Capture the cell that displays the provided text and extract its [x, y] central coordinate. 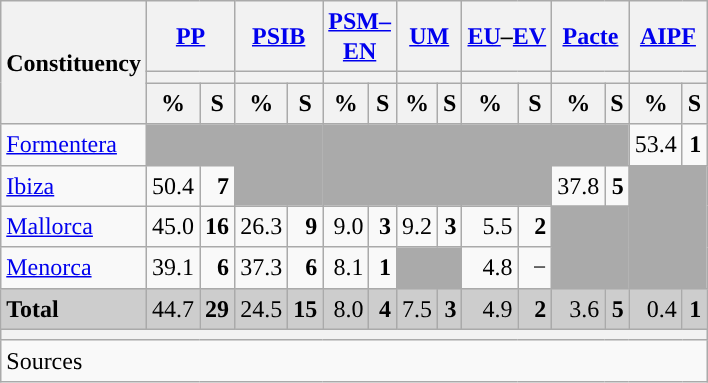
Total [74, 308]
24.5 [262, 308]
53.4 [656, 144]
7 [218, 186]
9.0 [346, 226]
16 [218, 226]
15 [306, 308]
Ibiza [74, 186]
UM [428, 36]
PP [190, 36]
0.4 [656, 308]
PSIB [279, 36]
26.3 [262, 226]
50.4 [172, 186]
Mallorca [74, 226]
44.7 [172, 308]
Formentera [74, 144]
9.2 [416, 226]
EU–EV [507, 36]
5.5 [490, 226]
4.8 [490, 268]
4 [383, 308]
PSM–EN [360, 36]
− [535, 268]
Sources [354, 360]
3.6 [578, 308]
8.0 [346, 308]
7.5 [416, 308]
8.1 [346, 268]
Pacte [590, 36]
Constituency [74, 62]
AIPF [668, 36]
9 [306, 226]
45.0 [172, 226]
4.9 [490, 308]
37.3 [262, 268]
39.1 [172, 268]
37.8 [578, 186]
Menorca [74, 268]
29 [218, 308]
